Search for the cell housing the specified text and yield its (x, y) center coordinate. 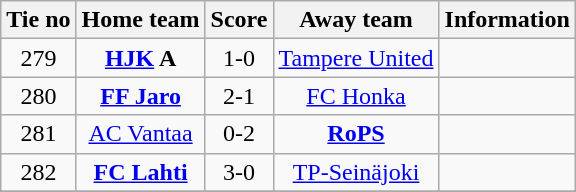
279 (38, 58)
1-0 (239, 58)
FC Honka (356, 96)
HJK A (140, 58)
FF Jaro (140, 96)
Information (507, 20)
Tampere United (356, 58)
AC Vantaa (140, 134)
Home team (140, 20)
282 (38, 172)
281 (38, 134)
Score (239, 20)
FC Lahti (140, 172)
Tie no (38, 20)
0-2 (239, 134)
TP-Seinäjoki (356, 172)
RoPS (356, 134)
2-1 (239, 96)
3-0 (239, 172)
Away team (356, 20)
280 (38, 96)
